Pinpoint the cell where the given text exists, returning its [x, y] midpoint coordinate. 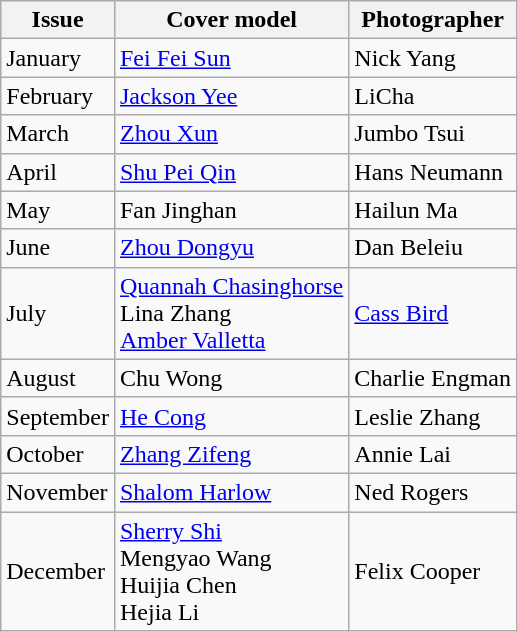
Zhang Zifeng [231, 454]
Sherry Shi Mengyao Wang Huijia Chen Hejia Li [231, 572]
December [58, 572]
Felix Cooper [433, 572]
June [58, 248]
Ned Rogers [433, 492]
Hailun Ma [433, 210]
Issue [58, 20]
Chu Wong [231, 378]
Fei Fei Sun [231, 58]
Jackson Yee [231, 96]
Jumbo Tsui [433, 134]
Quannah Chasinghorse Lina Zhang Amber Valletta [231, 313]
Nick Yang [433, 58]
Charlie Engman [433, 378]
Shalom Harlow [231, 492]
Cass Bird [433, 313]
Dan Beleiu [433, 248]
March [58, 134]
Zhou Xun [231, 134]
Cover model [231, 20]
January [58, 58]
July [58, 313]
He Cong [231, 416]
Annie Lai [433, 454]
May [58, 210]
Fan Jinghan [231, 210]
LiCha [433, 96]
Photographer [433, 20]
April [58, 172]
Hans Neumann [433, 172]
Zhou Dongyu [231, 248]
November [58, 492]
Shu Pei Qin [231, 172]
Leslie Zhang [433, 416]
February [58, 96]
October [58, 454]
August [58, 378]
September [58, 416]
